Extract the [X, Y] coordinate from the center of the cell holding the provided text.  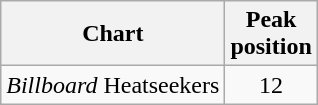
Chart [113, 34]
12 [271, 85]
Peakposition [271, 34]
Billboard Heatseekers [113, 85]
